Provide the [x, y] coordinate of the cell's center where the given text is located.  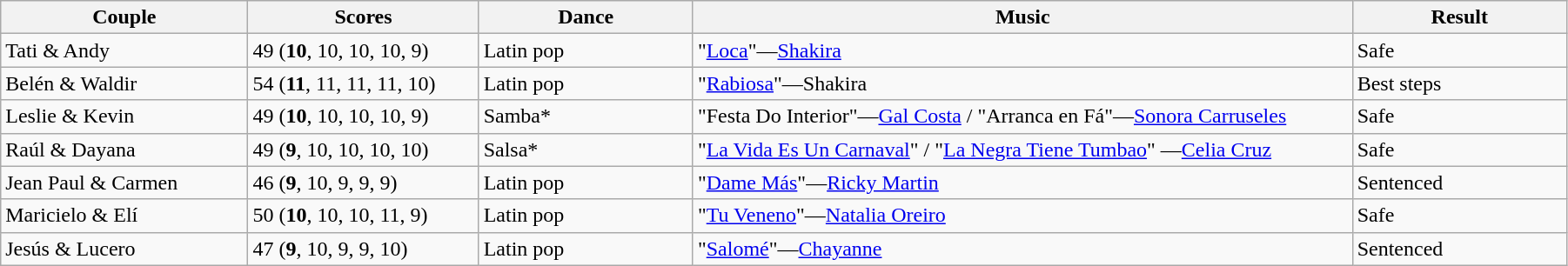
Result [1459, 17]
Belén & Waldir [124, 83]
Jean Paul & Carmen [124, 183]
Maricielo & Elí [124, 216]
Best steps [1459, 83]
"La Vida Es Un Carnaval" / "La Negra Tiene Tumbao" —Celia Cruz [1022, 150]
Leslie & Kevin [124, 116]
49 (9, 10, 10, 10, 10) [364, 150]
"Salomé"—Chayanne [1022, 249]
Salsa* [586, 150]
Music [1022, 17]
Jesús & Lucero [124, 249]
Couple [124, 17]
46 (9, 10, 9, 9, 9) [364, 183]
54 (11, 11, 11, 11, 10) [364, 83]
Raúl & Dayana [124, 150]
"Dame Más"—Ricky Martin [1022, 183]
"Loca"—Shakira [1022, 50]
Dance [586, 17]
50 (10, 10, 10, 11, 9) [364, 216]
47 (9, 10, 9, 9, 10) [364, 249]
"Tu Veneno"—Natalia Oreiro [1022, 216]
"Festa Do Interior"—Gal Costa / "Arranca en Fá"—Sonora Carruseles [1022, 116]
Samba* [586, 116]
"Rabiosa"—Shakira [1022, 83]
Tati & Andy [124, 50]
Scores [364, 17]
